For the text-containing cell, return its midpoint in [x, y] coordinate format. 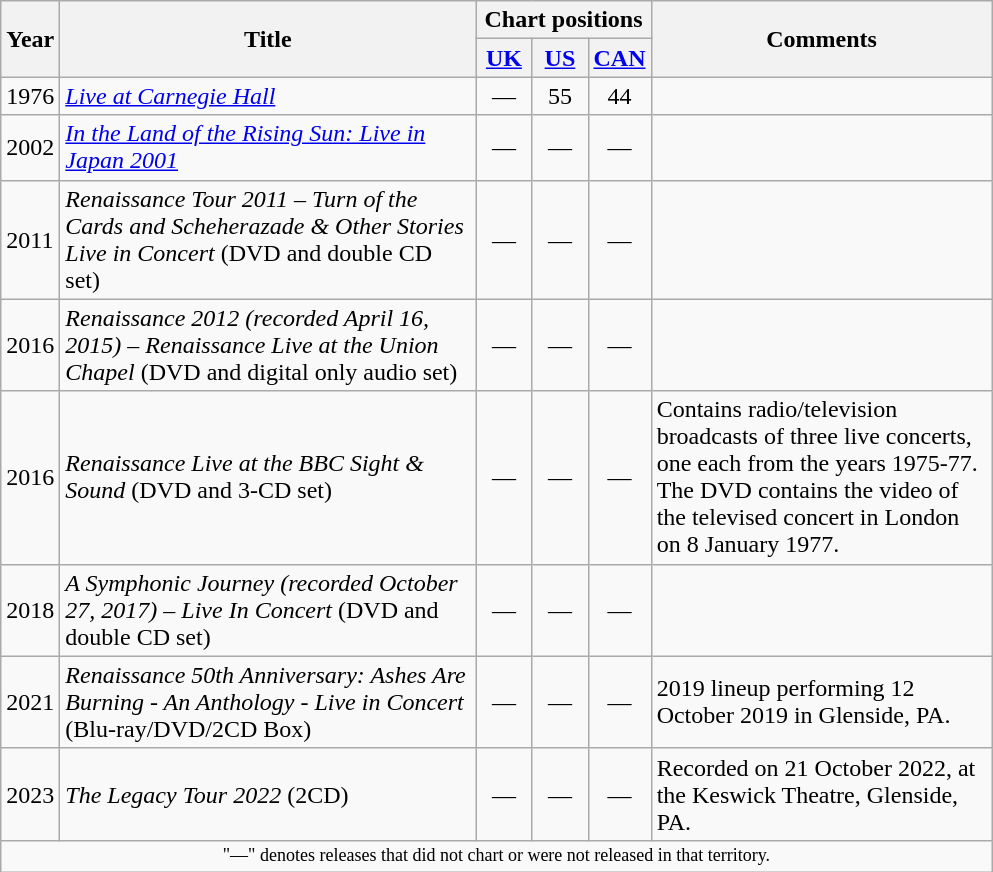
1976 [30, 96]
A Symphonic Journey (recorded October 27, 2017) – Live In Concert (DVD and double CD set) [268, 610]
2021 [30, 702]
Recorded on 21 October 2022, at the Keswick Theatre, Glenside, PA. [822, 794]
Renaissance Live at the BBC Sight & Sound (DVD and 3-CD set) [268, 478]
US [560, 58]
2019 lineup performing 12 October 2019 in Glenside, PA. [822, 702]
CAN [620, 58]
In the Land of the Rising Sun: Live in Japan 2001 [268, 148]
2002 [30, 148]
2023 [30, 794]
Renaissance 50th Anniversary: Ashes Are Burning - An Anthology - Live in Concert (Blu-ray/DVD/2CD Box) [268, 702]
2018 [30, 610]
Title [268, 39]
Comments [822, 39]
55 [560, 96]
Live at Carnegie Hall [268, 96]
44 [620, 96]
Chart positions [564, 20]
"―" denotes releases that did not chart or were not released in that territory. [496, 856]
Renaissance Tour 2011 – Turn of the Cards and Scheherazade & Other Stories Live in Concert (DVD and double CD set) [268, 240]
Renaissance 2012 (recorded April 16, 2015) – Renaissance Live at the Union Chapel (DVD and digital only audio set) [268, 345]
Year [30, 39]
2011 [30, 240]
The Legacy Tour 2022 (2CD) [268, 794]
UK [504, 58]
